Capture the cell that displays the provided text and extract its (X, Y) central coordinate. 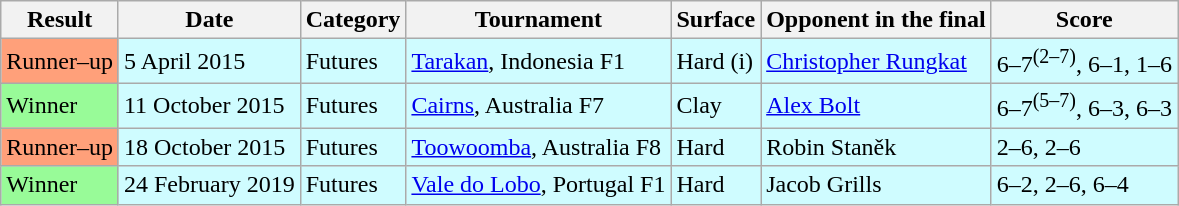
Jacob Grills (876, 185)
Toowoomba, Australia F8 (538, 147)
Date (209, 20)
Robin Staněk (876, 147)
6–7(2–7), 6–1, 1–6 (1084, 62)
Tarakan, Indonesia F1 (538, 62)
Cairns, Australia F7 (538, 106)
11 October 2015 (209, 106)
6–7(5–7), 6–3, 6–3 (1084, 106)
6–2, 2–6, 6–4 (1084, 185)
Tournament (538, 20)
24 February 2019 (209, 185)
Result (60, 20)
Surface (716, 20)
18 October 2015 (209, 147)
Christopher Rungkat (876, 62)
Vale do Lobo, Portugal F1 (538, 185)
Score (1084, 20)
Opponent in the final (876, 20)
Clay (716, 106)
Category (353, 20)
2–6, 2–6 (1084, 147)
5 April 2015 (209, 62)
Alex Bolt (876, 106)
Hard (i) (716, 62)
